Pinpoint the cell where the given text exists, returning its (X, Y) midpoint coordinate. 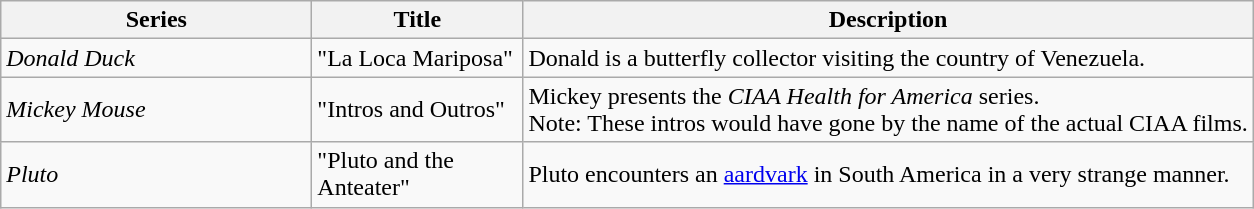
"Intros and Outros" (418, 110)
Pluto (156, 174)
"Pluto and the Anteater" (418, 174)
Series (156, 20)
Donald Duck (156, 58)
Donald is a butterfly collector visiting the country of Venezuela. (888, 58)
Pluto encounters an aardvark in South America in a very strange manner. (888, 174)
Mickey presents the CIAA Health for America series.Note: These intros would have gone by the name of the actual CIAA films. (888, 110)
Mickey Mouse (156, 110)
"La Loca Mariposa" (418, 58)
Title (418, 20)
Description (888, 20)
